Provide the (X, Y) coordinate of the cell's center where the given text is located.  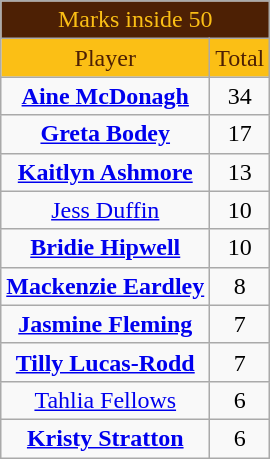
Marks inside 50 (136, 20)
Tahlia Fellows (106, 400)
17 (240, 134)
Greta Bodey (106, 134)
Kristy Stratton (106, 438)
Kaitlyn Ashmore (106, 172)
Aine McDonagh (106, 96)
8 (240, 286)
Tilly Lucas-Rodd (106, 362)
Player (106, 58)
Jess Duffin (106, 210)
Mackenzie Eardley (106, 286)
Total (240, 58)
Bridie Hipwell (106, 248)
13 (240, 172)
34 (240, 96)
Jasmine Fleming (106, 324)
